Locate the cell with the specified text and output its [x, y] center coordinate. 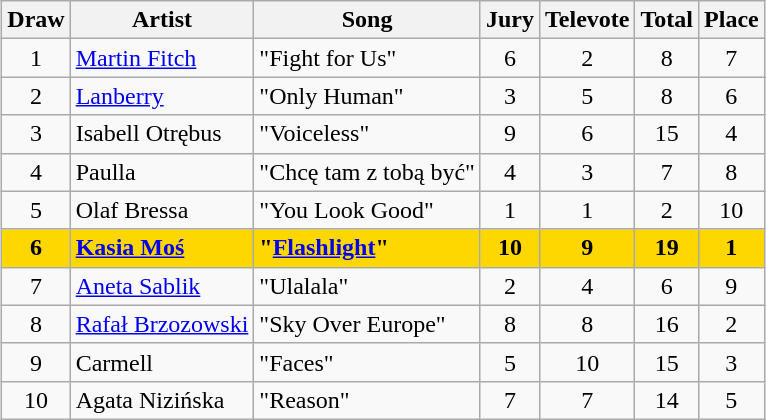
Draw [36, 20]
"Only Human" [368, 96]
"You Look Good" [368, 210]
Carmell [162, 362]
Jury [510, 20]
"Faces" [368, 362]
Olaf Bressa [162, 210]
14 [667, 400]
19 [667, 248]
Song [368, 20]
Televote [586, 20]
"Chcę tam z tobą być" [368, 172]
16 [667, 324]
Kasia Moś [162, 248]
Place [732, 20]
"Flashlight" [368, 248]
"Voiceless" [368, 134]
"Fight for Us" [368, 58]
"Ulalala" [368, 286]
Agata Nizińska [162, 400]
Artist [162, 20]
Paulla [162, 172]
Lanberry [162, 96]
"Reason" [368, 400]
Isabell Otrębus [162, 134]
Martin Fitch [162, 58]
Aneta Sablik [162, 286]
"Sky Over Europe" [368, 324]
Rafał Brzozowski [162, 324]
Total [667, 20]
